Return the (X, Y) coordinate for the center point of the cell that contains the specified text.  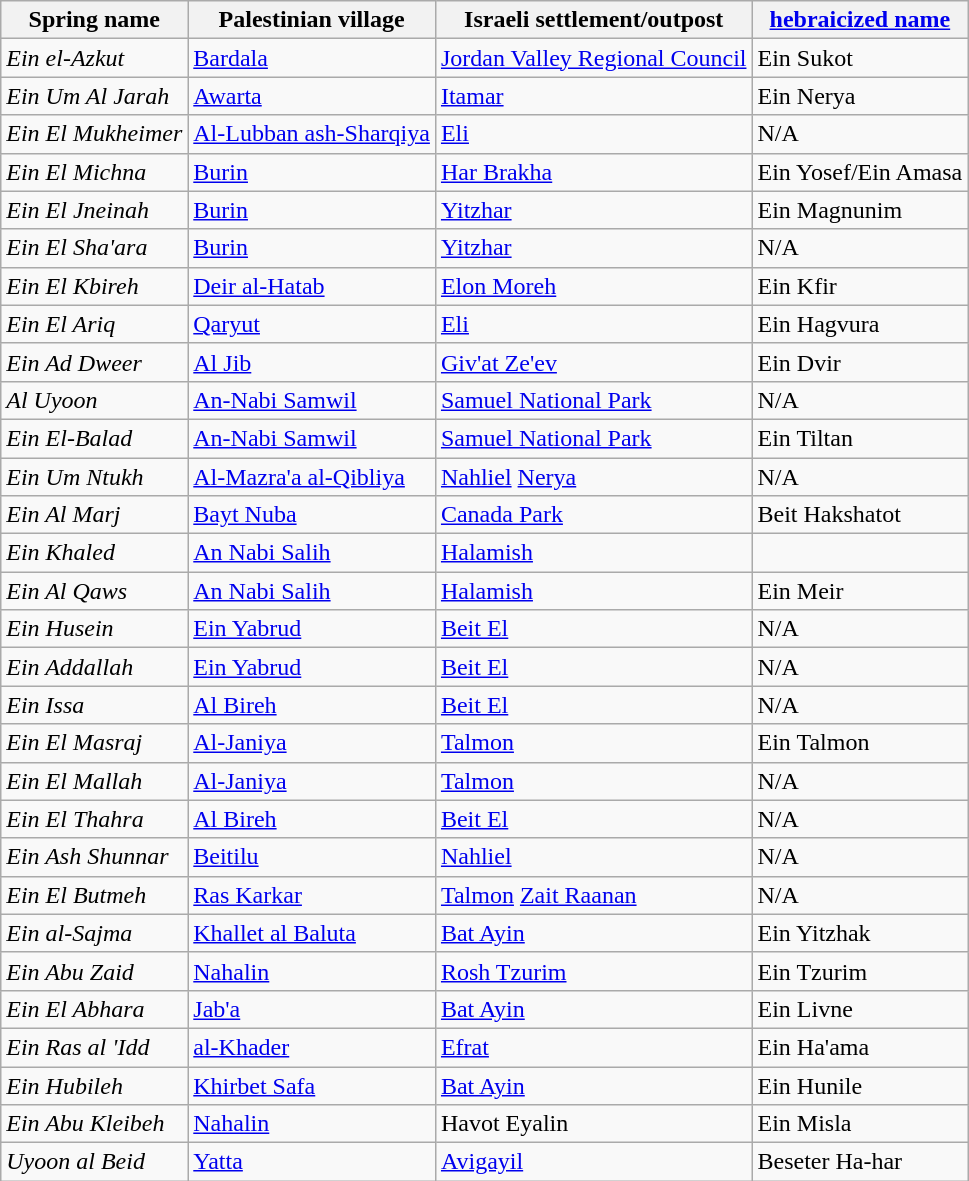
Ein Abu Kleibeh (94, 1124)
Beitilu (312, 857)
Ein Ha'ama (860, 1047)
Ein Tzurim (860, 971)
Uyoon al Beid (94, 1162)
Deir al-Hatab (312, 286)
Ein Ras al 'Idd (94, 1047)
Ras Karkar (312, 895)
Jordan Valley Regional Council (594, 58)
Ein Hunile (860, 1085)
hebraicized name (860, 20)
Ein Um Ntukh (94, 477)
Khirbet Safa (312, 1085)
Jab'a (312, 1009)
Ein Yosef/Ein Amasa (860, 172)
Ein Al Qaws (94, 591)
Ein Issa (94, 705)
Ein el-Azkut (94, 58)
al-Khader (312, 1047)
Qaryut (312, 324)
Ein Tiltan (860, 438)
Awarta (312, 96)
Rosh Tzurim (594, 971)
Ein al-Sajma (94, 933)
Ein Addallah (94, 667)
Ein Nerya (860, 96)
Ein El Sha'ara (94, 248)
Elon Moreh (594, 286)
Ein El Michna (94, 172)
Nahliel Nerya (594, 477)
Giv'at Ze'ev (594, 362)
Ein El Masraj (94, 743)
Talmon Zait Raanan (594, 895)
Beseter Ha-har (860, 1162)
Ein El Mallah (94, 781)
Ein El-Balad (94, 438)
Al-Mazra'a al-Qibliya (312, 477)
Bardala (312, 58)
Ein El Mukheimer (94, 134)
Ein Kfir (860, 286)
Har Brakha (594, 172)
Ein Khaled (94, 553)
Canada Park (594, 515)
Spring name (94, 20)
Ein El Butmeh (94, 895)
Israeli settlement/outpost (594, 20)
Ein Husein (94, 629)
Ein Misla (860, 1124)
Ein El Thahra (94, 819)
Al Jib (312, 362)
Ein Sukot (860, 58)
Avigayil (594, 1162)
Ein Abu Zaid (94, 971)
Ein Dvir (860, 362)
Palestinian village (312, 20)
Ein Um Al Jarah (94, 96)
Ein El Jneinah (94, 210)
Ein Livne (860, 1009)
Ein Yitzhak (860, 933)
Khallet al Baluta (312, 933)
Ein El Ariq (94, 324)
Efrat (594, 1047)
Ein Ad Dweer (94, 362)
Havot Eyalin (594, 1124)
Ein Hagvura (860, 324)
Bayt Nuba (312, 515)
Ein Meir (860, 591)
Ein Al Marj (94, 515)
Nahliel (594, 857)
Ein El Kbireh (94, 286)
Al-Lubban ash-Sharqiya (312, 134)
Al Uyoon (94, 400)
Ein Talmon (860, 743)
Ein Hubileh (94, 1085)
Ein Magnunim (860, 210)
Ein Ash Shunnar (94, 857)
Itamar (594, 96)
Ein El Abhara (94, 1009)
Beit Hakshatot (860, 515)
Yatta (312, 1162)
